Locate the cell with the specified text and output its [X, Y] center coordinate. 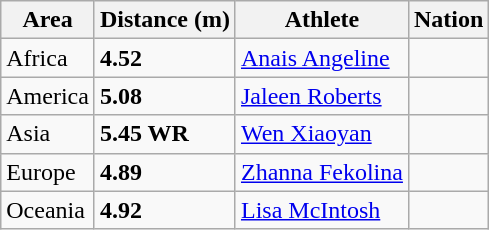
4.92 [164, 210]
Jaleen Roberts [322, 96]
Wen Xiaoyan [322, 134]
Africa [48, 58]
Nation [448, 20]
Athlete [322, 20]
Asia [48, 134]
Oceania [48, 210]
4.89 [164, 172]
Area [48, 20]
Europe [48, 172]
Distance (m) [164, 20]
Anais Angeline [322, 58]
4.52 [164, 58]
5.08 [164, 96]
5.45 WR [164, 134]
America [48, 96]
Zhanna Fekolina [322, 172]
Lisa McIntosh [322, 210]
